Find where the given text appears and provide that cell's center as [X, Y] coordinate. 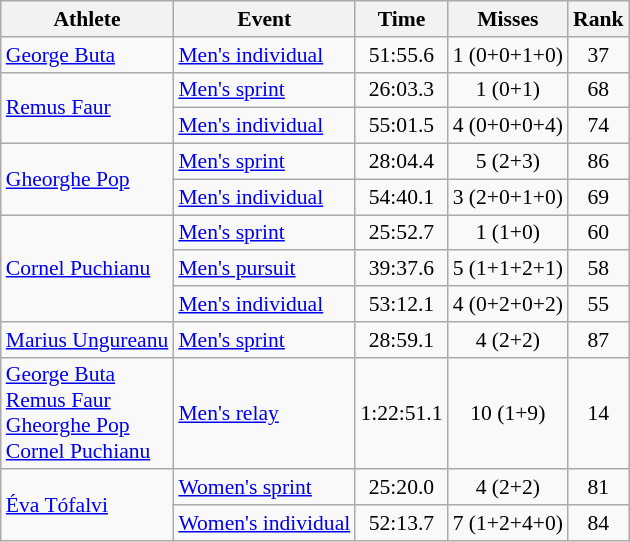
69 [598, 197]
74 [598, 126]
81 [598, 488]
60 [598, 233]
51:55.6 [401, 55]
5 (1+1+2+1) [508, 269]
Misses [508, 19]
4 (0+0+0+4) [508, 126]
55:01.5 [401, 126]
52:13.7 [401, 523]
7 (1+2+4+0) [508, 523]
Remus Faur [88, 108]
Athlete [88, 19]
Time [401, 19]
George Buta [88, 55]
Éva Tófalvi [88, 506]
28:04.4 [401, 162]
Marius Ungureanu [88, 340]
1 (1+0) [508, 233]
68 [598, 90]
1:22:51.1 [401, 413]
25:52.7 [401, 233]
1 (0+1) [508, 90]
28:59.1 [401, 340]
14 [598, 413]
4 (0+2+0+2) [508, 304]
Gheorghe Pop [88, 180]
84 [598, 523]
1 (0+0+1+0) [508, 55]
George ButaRemus FaurGheorghe PopCornel Puchianu [88, 413]
54:40.1 [401, 197]
Men's pursuit [264, 269]
86 [598, 162]
58 [598, 269]
5 (2+3) [508, 162]
39:37.6 [401, 269]
26:03.3 [401, 90]
3 (2+0+1+0) [508, 197]
Men's relay [264, 413]
Cornel Puchianu [88, 268]
Women's sprint [264, 488]
10 (1+9) [508, 413]
25:20.0 [401, 488]
Rank [598, 19]
53:12.1 [401, 304]
87 [598, 340]
Women's individual [264, 523]
55 [598, 304]
Event [264, 19]
37 [598, 55]
